For the text-containing cell, return its midpoint in [X, Y] coordinate format. 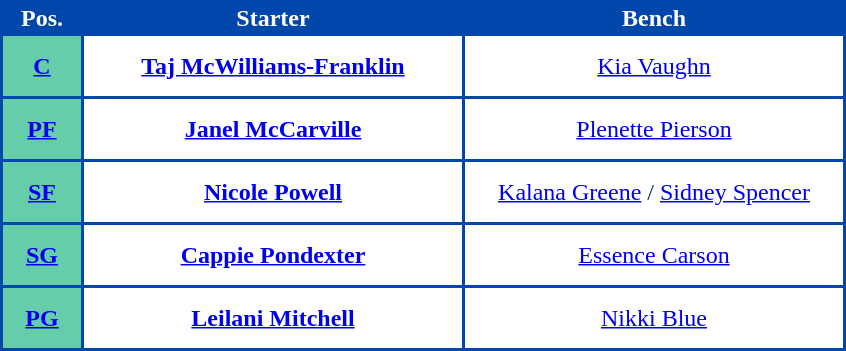
Leilani Mitchell [273, 318]
Taj McWilliams-Franklin [273, 66]
Janel McCarville [273, 129]
Essence Carson [654, 255]
C [42, 66]
Nicole Powell [273, 192]
Plenette Pierson [654, 129]
Bench [654, 18]
PF [42, 129]
Cappie Pondexter [273, 255]
Pos. [42, 18]
Starter [273, 18]
PG [42, 318]
Kia Vaughn [654, 66]
SF [42, 192]
Nikki Blue [654, 318]
SG [42, 255]
Kalana Greene / Sidney Spencer [654, 192]
